Scan for the cell matching the given text and deliver its [x, y] coordinate at center. 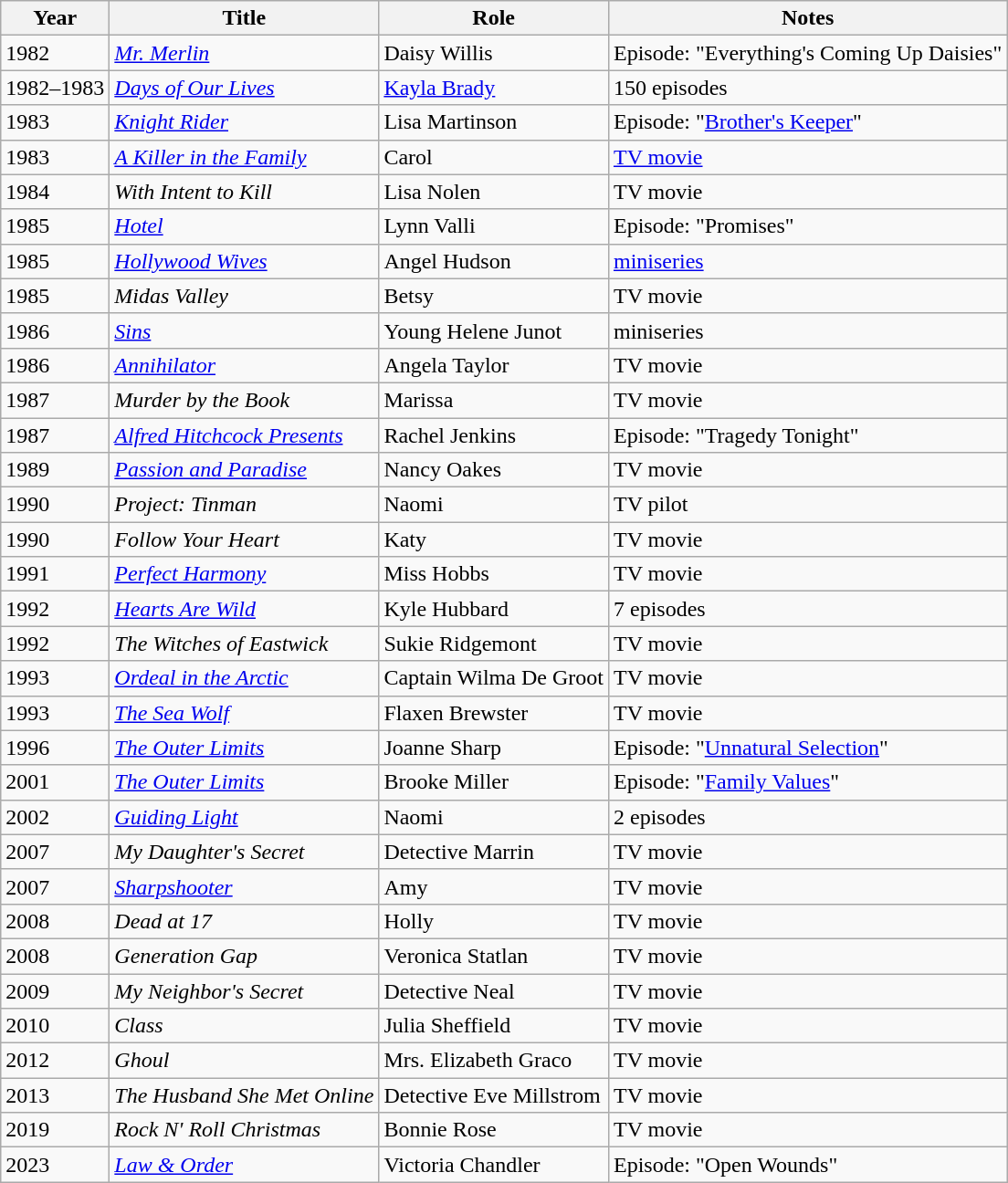
Sukie Ridgemont [494, 644]
1982 [55, 53]
With Intent to Kill [245, 192]
Episode: "Unnatural Selection" [807, 748]
2023 [55, 1165]
Episode: "Promises" [807, 226]
Notes [807, 18]
Guiding Light [245, 817]
TV pilot [807, 505]
Project: Tinman [245, 505]
Miss Hobbs [494, 574]
Holly [494, 921]
2013 [55, 1095]
Nancy Oakes [494, 470]
Episode: "Open Wounds" [807, 1165]
1991 [55, 574]
2012 [55, 1061]
Mr. Merlin [245, 53]
Law & Order [245, 1165]
7 episodes [807, 609]
Hollywood Wives [245, 261]
Detective Neal [494, 990]
Alfred Hitchcock Presents [245, 435]
Mrs. Elizabeth Graco [494, 1061]
Murder by the Book [245, 400]
Flaxen Brewster [494, 713]
The Sea Wolf [245, 713]
Rock N' Roll Christmas [245, 1130]
Carol [494, 157]
Generation Gap [245, 956]
Young Helene Junot [494, 330]
Julia Sheffield [494, 1026]
Role [494, 18]
Betsy [494, 296]
2002 [55, 817]
Kayla Brady [494, 88]
Episode: "Brother's Keeper" [807, 122]
Bonnie Rose [494, 1130]
Lisa Nolen [494, 192]
Knight Rider [245, 122]
1996 [55, 748]
Kyle Hubbard [494, 609]
1989 [55, 470]
1984 [55, 192]
Sins [245, 330]
Detective Marrin [494, 852]
Lynn Valli [494, 226]
Sharpshooter [245, 886]
Passion and Paradise [245, 470]
Perfect Harmony [245, 574]
150 episodes [807, 88]
Amy [494, 886]
Detective Eve Millstrom [494, 1095]
Dead at 17 [245, 921]
Ghoul [245, 1061]
Katy [494, 539]
Hotel [245, 226]
Episode: "Tragedy Tonight" [807, 435]
Title [245, 18]
My Daughter's Secret [245, 852]
Midas Valley [245, 296]
Rachel Jenkins [494, 435]
Joanne Sharp [494, 748]
The Witches of Eastwick [245, 644]
Episode: "Family Values" [807, 782]
Annihilator [245, 365]
Captain Wilma De Groot [494, 678]
Episode: "Everything's Coming Up Daisies" [807, 53]
2009 [55, 990]
Follow Your Heart [245, 539]
1982–1983 [55, 88]
Victoria Chandler [494, 1165]
Veronica Statlan [494, 956]
2001 [55, 782]
2010 [55, 1026]
My Neighbor's Secret [245, 990]
Brooke Miller [494, 782]
Days of Our Lives [245, 88]
Ordeal in the Arctic [245, 678]
Angel Hudson [494, 261]
Class [245, 1026]
A Killer in the Family [245, 157]
Hearts Are Wild [245, 609]
Year [55, 18]
The Husband She Met Online [245, 1095]
Lisa Martinson [494, 122]
2019 [55, 1130]
Marissa [494, 400]
Daisy Willis [494, 53]
2 episodes [807, 817]
Angela Taylor [494, 365]
